Provide the (x, y) coordinate of the cell's center where the given text is located.  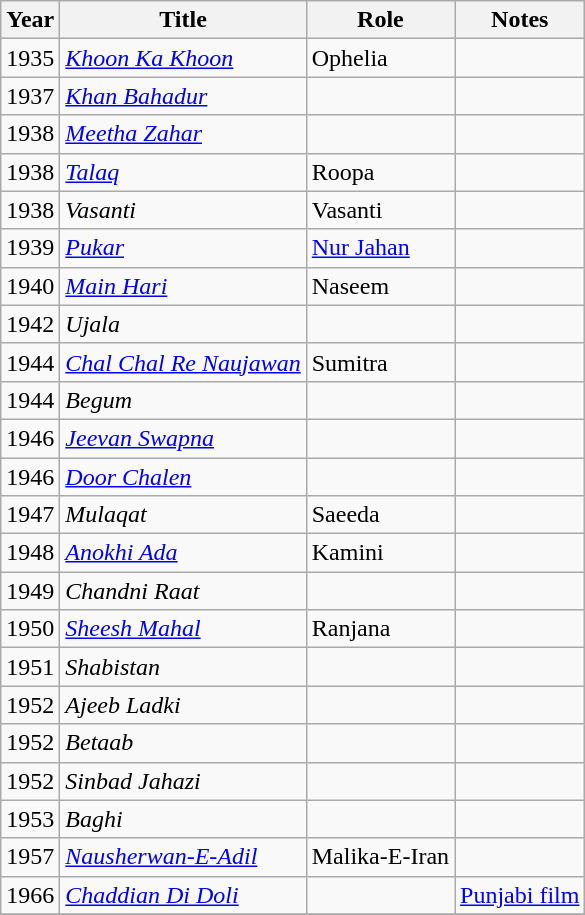
Malika-E-Iran (380, 857)
Mulaqat (183, 515)
1957 (30, 857)
Door Chalen (183, 477)
Begum (183, 400)
Ranjana (380, 629)
Nur Jahan (380, 248)
1942 (30, 324)
Baghi (183, 819)
1935 (30, 58)
Khoon Ka Khoon (183, 58)
Kamini (380, 553)
Sheesh Mahal (183, 629)
1949 (30, 591)
Pukar (183, 248)
Main Hari (183, 286)
Betaab (183, 743)
Role (380, 20)
Khan Bahadur (183, 96)
Naseem (380, 286)
Notes (520, 20)
Meetha Zahar (183, 134)
Ujala (183, 324)
1937 (30, 96)
Jeevan Swapna (183, 438)
Talaq (183, 172)
1953 (30, 819)
1940 (30, 286)
1951 (30, 667)
1947 (30, 515)
Title (183, 20)
Sumitra (380, 362)
1950 (30, 629)
Anokhi Ada (183, 553)
Punjabi film (520, 895)
Chandni Raat (183, 591)
Year (30, 20)
Shabistan (183, 667)
Chal Chal Re Naujawan (183, 362)
Roopa (380, 172)
Ophelia (380, 58)
1966 (30, 895)
Chaddian Di Doli (183, 895)
Nausherwan-E-Adil (183, 857)
1948 (30, 553)
1939 (30, 248)
Sinbad Jahazi (183, 781)
Saeeda (380, 515)
Ajeeb Ladki (183, 705)
